Locate the cell with the specified text and output its [X, Y] center coordinate. 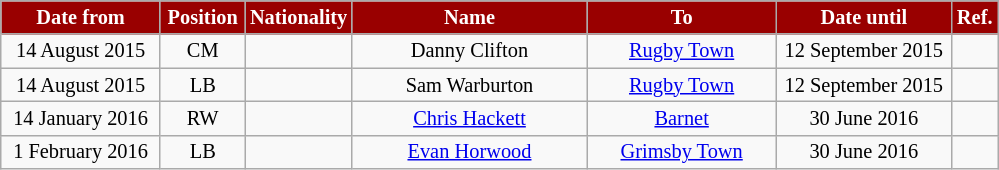
Danny Clifton [470, 51]
Chris Hackett [470, 118]
Barnet [682, 118]
To [682, 17]
Nationality [298, 17]
1 February 2016 [81, 152]
RW [202, 118]
Sam Warburton [470, 85]
Grimsby Town [682, 152]
14 January 2016 [81, 118]
Date from [81, 17]
Ref. [974, 17]
Evan Horwood [470, 152]
Name [470, 17]
Date until [864, 17]
Position [202, 17]
CM [202, 51]
